Scan for the cell matching the given text and deliver its (X, Y) coordinate at center. 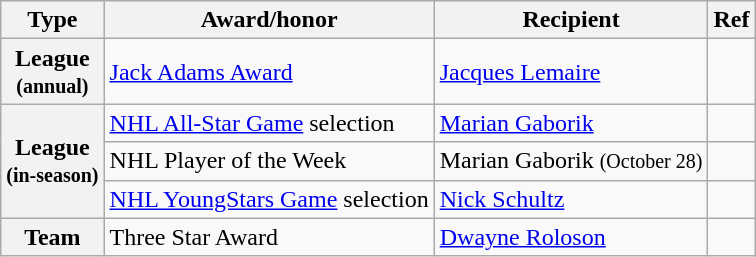
Type (52, 20)
Three Star Award (269, 237)
Marian Gaborik (571, 123)
Team (52, 237)
NHL Player of the Week (269, 161)
Jack Adams Award (269, 72)
NHL YoungStars Game selection (269, 199)
Jacques Lemaire (571, 72)
Dwayne Roloson (571, 237)
Marian Gaborik (October 28) (571, 161)
Recipient (571, 20)
League(in-season) (52, 161)
Nick Schultz (571, 199)
NHL All-Star Game selection (269, 123)
Award/honor (269, 20)
Ref (732, 20)
League(annual) (52, 72)
